For the text-containing cell, return its midpoint in [x, y] coordinate format. 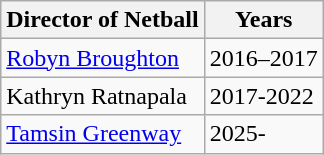
Tamsin Greenway [102, 134]
Robyn Broughton [102, 58]
2025- [264, 134]
2016–2017 [264, 58]
2017-2022 [264, 96]
Kathryn Ratnapala [102, 96]
Years [264, 20]
Director of Netball [102, 20]
